Provide the [x, y] coordinate of the cell's center where the given text is located.  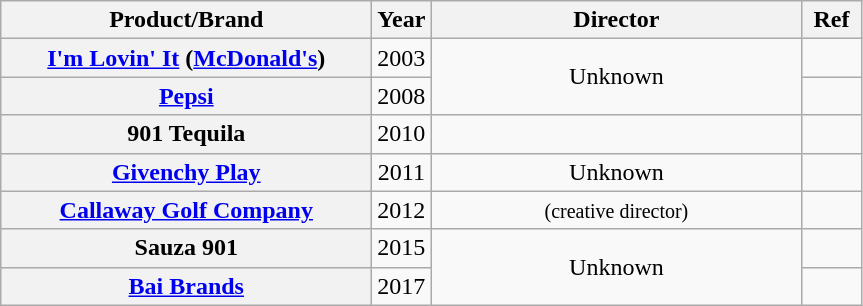
901 Tequila [186, 134]
2010 [402, 134]
Ref [832, 20]
Givenchy Play [186, 172]
Sauza 901 [186, 248]
Director [616, 20]
Product/Brand [186, 20]
2011 [402, 172]
Callaway Golf Company [186, 210]
Bai Brands [186, 286]
2012 [402, 210]
2008 [402, 96]
2015 [402, 248]
(creative director) [616, 210]
I'm Lovin' It (McDonald's) [186, 58]
2003 [402, 58]
Year [402, 20]
2017 [402, 286]
Pepsi [186, 96]
